Search for the cell housing the specified text and yield its [x, y] center coordinate. 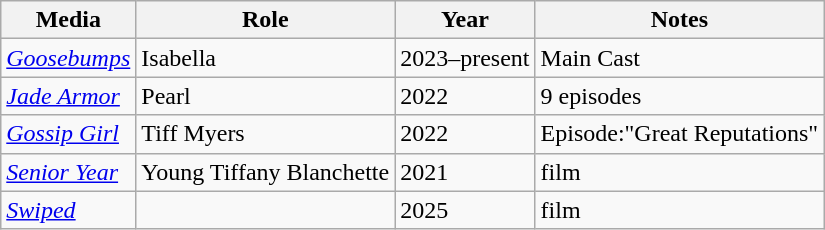
Jade Armor [68, 96]
Goosebumps [68, 58]
Tiff Myers [266, 134]
Senior Year [68, 172]
Pearl [266, 96]
Role [266, 20]
Gossip Girl [68, 134]
Notes [680, 20]
Media [68, 20]
2025 [465, 210]
Swiped [68, 210]
Young Tiffany Blanchette [266, 172]
2021 [465, 172]
9 episodes [680, 96]
Isabella [266, 58]
2023–present [465, 58]
Year [465, 20]
Episode:"Great Reputations" [680, 134]
Main Cast [680, 58]
